Extract the (X, Y) coordinate from the center of the cell holding the provided text.  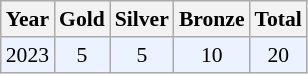
Gold (82, 19)
2023 (28, 55)
10 (212, 55)
Total (278, 19)
20 (278, 55)
Silver (142, 19)
Year (28, 19)
Bronze (212, 19)
